Pinpoint the cell where the given text exists, returning its (x, y) midpoint coordinate. 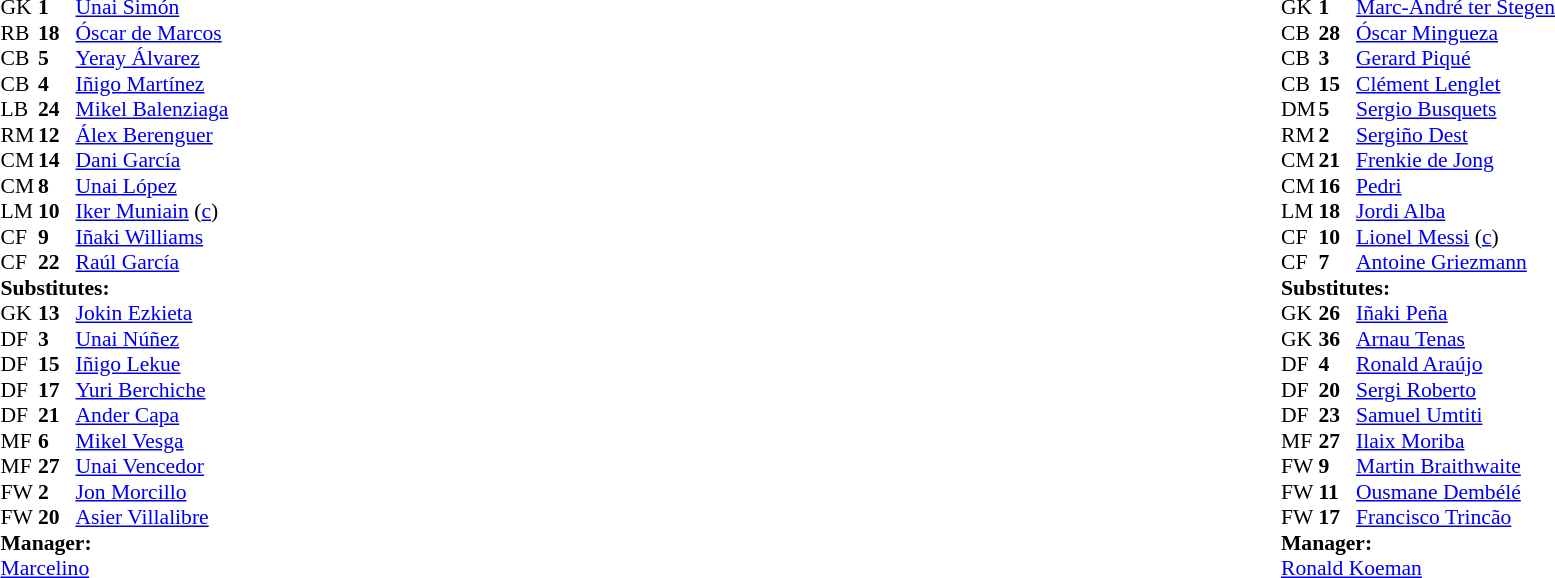
8 (57, 186)
24 (57, 109)
Mikel Vesga (152, 441)
Unai Núñez (152, 339)
Lionel Messi (c) (1456, 237)
Martin Braithwaite (1456, 467)
Álex Berenguer (152, 135)
Iñigo Martínez (152, 84)
Samuel Umtiti (1456, 415)
Mikel Balenziaga (152, 109)
LB (19, 109)
Óscar Mingueza (1456, 33)
7 (1337, 263)
Asier Villalibre (152, 517)
Antoine Griezmann (1456, 263)
23 (1337, 415)
Arnau Tenas (1456, 339)
Ander Capa (152, 415)
Sergio Busquets (1456, 109)
Ilaix Moriba (1456, 441)
Francisco Trincão (1456, 517)
6 (57, 441)
22 (57, 263)
Gerard Piqué (1456, 59)
RB (19, 33)
Clément Lenglet (1456, 84)
14 (57, 161)
Frenkie de Jong (1456, 161)
Iñaki Williams (152, 237)
28 (1337, 33)
Iñigo Lekue (152, 365)
Pedri (1456, 186)
Dani García (152, 161)
Yuri Berchiche (152, 390)
Iñaki Peña (1456, 313)
Sergiño Dest (1456, 135)
Jokin Ezkieta (152, 313)
Iker Muniain (c) (152, 211)
Ronald Araújo (1456, 365)
DM (1300, 109)
Unai López (152, 186)
13 (57, 313)
Sergi Roberto (1456, 390)
11 (1337, 492)
26 (1337, 313)
Unai Vencedor (152, 467)
Raúl García (152, 263)
Óscar de Marcos (152, 33)
Yeray Álvarez (152, 59)
Jon Morcillo (152, 492)
12 (57, 135)
Ousmane Dembélé (1456, 492)
Jordi Alba (1456, 211)
16 (1337, 186)
36 (1337, 339)
